Search for the cell housing the specified text and yield its (x, y) center coordinate. 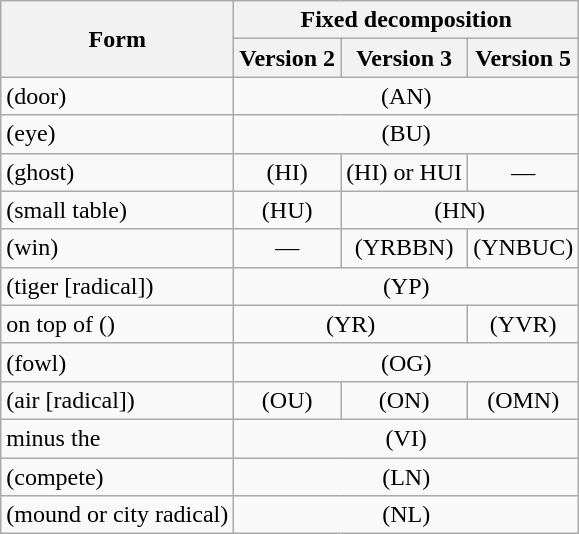
(tiger [radical]) (118, 286)
(VI) (406, 438)
(YVR) (524, 324)
Version 3 (404, 58)
Version 2 (288, 58)
(YNBUC) (524, 248)
(BU) (406, 134)
Version 5 (524, 58)
(door) (118, 96)
(OU) (288, 400)
(YRBBN) (404, 248)
(HI) or HUI (404, 172)
(LN) (406, 477)
(AN) (406, 96)
minus the (118, 438)
(HI) (288, 172)
on top of () (118, 324)
(YR) (351, 324)
Fixed decomposition (406, 20)
(win) (118, 248)
(HU) (288, 210)
(NL) (406, 515)
(OG) (406, 362)
Form (118, 39)
(OMN) (524, 400)
(fowl) (118, 362)
(HN) (460, 210)
(ghost) (118, 172)
(compete) (118, 477)
(ON) (404, 400)
(air [radical]) (118, 400)
(YP) (406, 286)
(small table) (118, 210)
(mound or city radical) (118, 515)
(eye) (118, 134)
